Extract the (x, y) coordinate from the center of the cell holding the provided text.  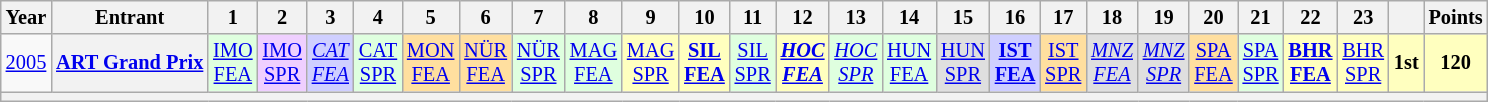
2005 (26, 63)
20 (1213, 17)
2 (282, 17)
Entrant (130, 17)
NÜRFEA (486, 63)
11 (753, 17)
ART Grand Prix (130, 63)
SPAFEA (1213, 63)
17 (1063, 17)
HUNSPR (963, 63)
CATFEA (330, 63)
19 (1164, 17)
5 (430, 17)
SILFEA (704, 63)
MNZSPR (1164, 63)
BHRFEA (1311, 63)
7 (538, 17)
8 (594, 17)
4 (378, 17)
Year (26, 17)
CATSPR (378, 63)
IMOFEA (232, 63)
IMOSPR (282, 63)
MONFEA (430, 63)
23 (1363, 17)
NÜRSPR (538, 63)
ISTFEA (1015, 63)
1 (232, 17)
16 (1015, 17)
120 (1456, 63)
HOCSPR (856, 63)
SPASPR (1261, 63)
ISTSPR (1063, 63)
6 (486, 17)
10 (704, 17)
9 (650, 17)
MAGFEA (594, 63)
HOCFEA (803, 63)
MAGSPR (650, 63)
HUNFEA (909, 63)
13 (856, 17)
MNZFEA (1112, 63)
1st (1406, 63)
BHRSPR (1363, 63)
15 (963, 17)
SILSPR (753, 63)
18 (1112, 17)
21 (1261, 17)
Points (1456, 17)
14 (909, 17)
3 (330, 17)
12 (803, 17)
22 (1311, 17)
